Return [X, Y] of the center of cell containing provided text 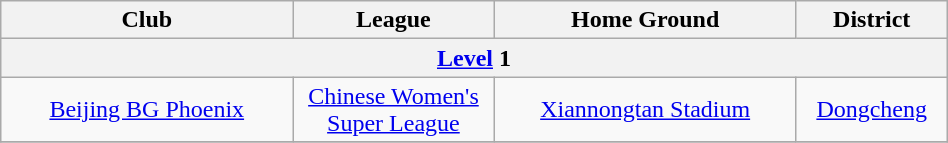
Chinese Women's Super League [394, 110]
Club [147, 20]
League [394, 20]
Xiannongtan Stadium [645, 110]
Home Ground [645, 20]
Dongcheng [872, 110]
Level 1 [474, 58]
District [872, 20]
Beijing BG Phoenix [147, 110]
